Find where the given text appears and provide that cell's center as [X, Y] coordinate. 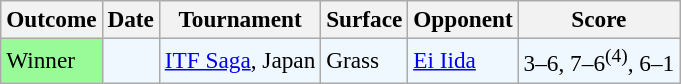
Opponent [463, 19]
ITF Saga, Japan [240, 60]
3–6, 7–6(4), 6–1 [598, 60]
Tournament [240, 19]
Score [598, 19]
Date [130, 19]
Surface [364, 19]
Ei Iida [463, 60]
Winner [52, 60]
Outcome [52, 19]
Grass [364, 60]
